Return (x, y) of the center of cell containing provided text 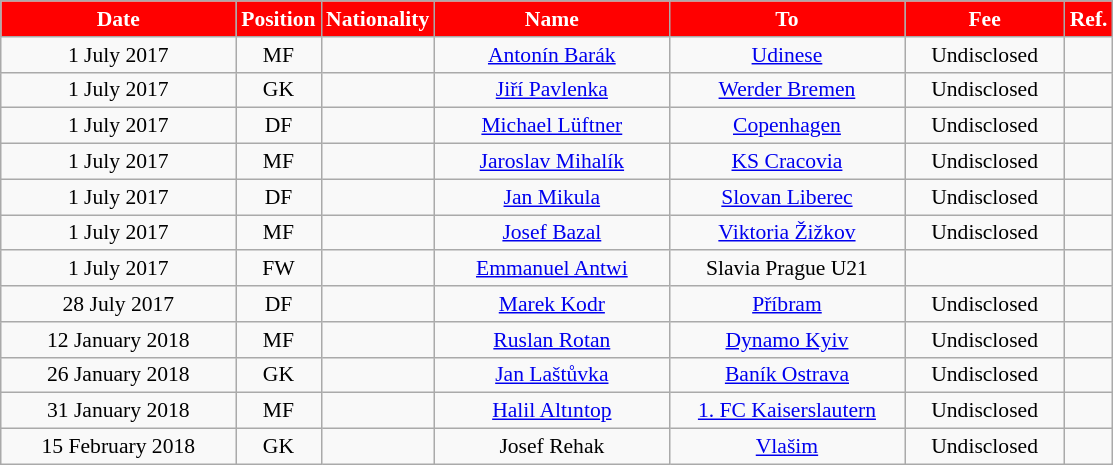
FW (278, 269)
KS Cracovia (786, 162)
28 July 2017 (118, 304)
12 January 2018 (118, 340)
15 February 2018 (118, 447)
Josef Rehak (552, 447)
Baník Ostrava (786, 375)
Jaroslav Mihalík (552, 162)
Josef Bazal (552, 233)
Emmanuel Antwi (552, 269)
Ruslan Rotan (552, 340)
Copenhagen (786, 126)
Dynamo Kyiv (786, 340)
Jan Mikula (552, 197)
1. FC Kaiserslautern (786, 411)
Udinese (786, 55)
Michael Lüftner (552, 126)
Fee (985, 19)
Jiří Pavlenka (552, 90)
Halil Altıntop (552, 411)
26 January 2018 (118, 375)
To (786, 19)
Slovan Liberec (786, 197)
Date (118, 19)
Ref. (1089, 19)
Slavia Prague U21 (786, 269)
31 January 2018 (118, 411)
Nationality (378, 19)
Position (278, 19)
Marek Kodr (552, 304)
Příbram (786, 304)
Vlašim (786, 447)
Werder Bremen (786, 90)
Viktoria Žižkov (786, 233)
Jan Laštůvka (552, 375)
Name (552, 19)
Antonín Barák (552, 55)
